Find where the given text appears and provide that cell's center as [X, Y] coordinate. 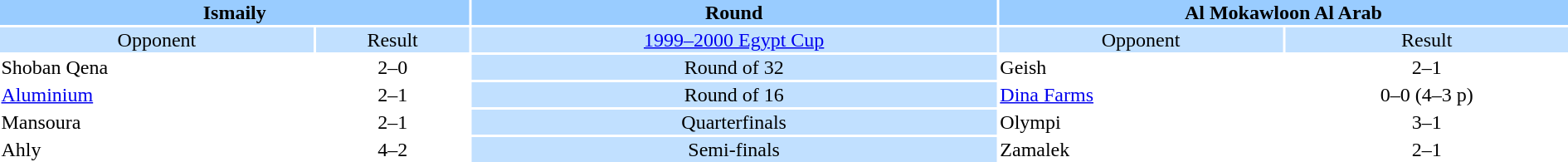
Round of 32 [733, 67]
Zamalek [1142, 150]
Aluminium [157, 95]
Olympi [1142, 122]
2–0 [393, 67]
Ismaily [234, 12]
3–1 [1427, 122]
0–0 (4–3 p) [1427, 95]
Geish [1142, 67]
Round of 16 [733, 95]
Dina Farms [1142, 95]
1999–2000 Egypt Cup [733, 40]
Al Mokawloon Al Arab [1283, 12]
4–2 [393, 150]
Mansoura [157, 122]
Quarterfinals [733, 122]
Semi-finals [733, 150]
Ahly [157, 150]
Shoban Qena [157, 67]
Round [733, 12]
